Pinpoint the cell where the given text exists, returning its (x, y) midpoint coordinate. 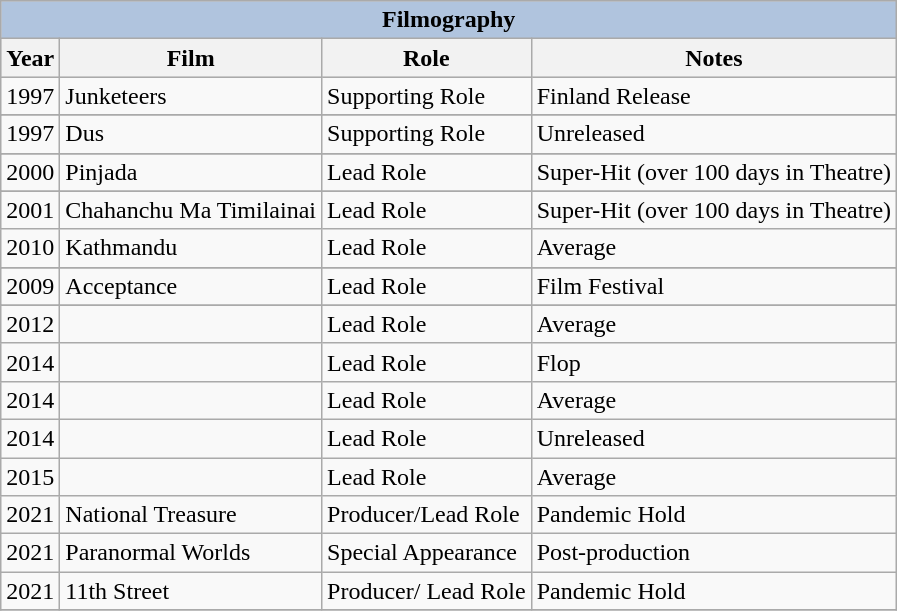
Post-production (714, 553)
11th Street (191, 591)
Flop (714, 362)
Year (30, 58)
2012 (30, 324)
Film Festival (714, 286)
National Treasure (191, 515)
Producer/ Lead Role (427, 591)
Dus (191, 134)
2015 (30, 477)
Finland Release (714, 96)
2000 (30, 172)
Paranormal Worlds (191, 553)
2009 (30, 286)
Film (191, 58)
Producer/Lead Role (427, 515)
Kathmandu (191, 248)
Special Appearance (427, 553)
Pinjada (191, 172)
Role (427, 58)
Notes (714, 58)
Filmography (449, 20)
Junketeers (191, 96)
Acceptance (191, 286)
2001 (30, 210)
Chahanchu Ma Timilainai (191, 210)
2010 (30, 248)
